Identify which cell holds the provided text, then report its (x, y) central coordinate. 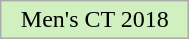
Men's CT 2018 (95, 20)
